Identify which cell holds the provided text, then report its [X, Y] central coordinate. 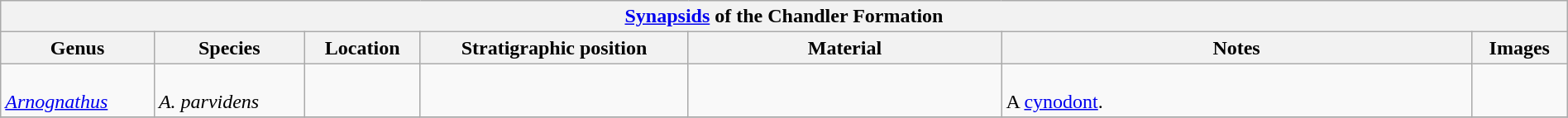
Synapsids of the Chandler Formation [784, 17]
Notes [1236, 48]
Stratigraphic position [554, 48]
Genus [78, 48]
Arnognathus [78, 91]
Images [1519, 48]
Location [362, 48]
Material [845, 48]
A. parvidens [229, 91]
Species [229, 48]
A cynodont. [1236, 91]
